Output the (X, Y) coordinate of the center of the cell containing the given text.  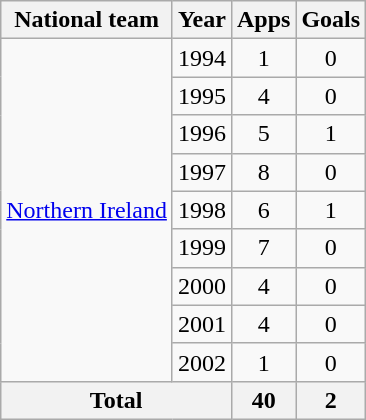
1998 (202, 210)
5 (263, 134)
2002 (202, 362)
National team (87, 20)
1999 (202, 248)
1994 (202, 58)
Goals (331, 20)
Northern Ireland (87, 210)
Total (116, 400)
7 (263, 248)
2000 (202, 286)
2001 (202, 324)
1995 (202, 96)
8 (263, 172)
6 (263, 210)
Year (202, 20)
1997 (202, 172)
40 (263, 400)
Apps (263, 20)
1996 (202, 134)
2 (331, 400)
